Return [X, Y] of the center of cell containing provided text 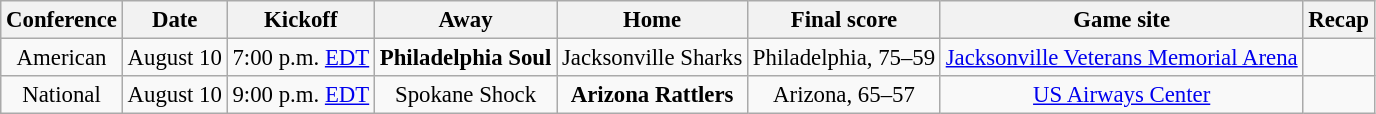
Spokane Shock [465, 95]
Philadelphia, 75–59 [844, 58]
Conference [62, 20]
Jacksonville Veterans Memorial Arena [1122, 58]
Final score [844, 20]
Date [174, 20]
Recap [1338, 20]
US Airways Center [1122, 95]
Jacksonville Sharks [652, 58]
Arizona, 65–57 [844, 95]
Game site [1122, 20]
Kickoff [300, 20]
Home [652, 20]
7:00 p.m. EDT [300, 58]
National [62, 95]
Away [465, 20]
American [62, 58]
9:00 p.m. EDT [300, 95]
Philadelphia Soul [465, 58]
Arizona Rattlers [652, 95]
